Detect which cell encompasses the target text, then output its [x, y] center coordinate. 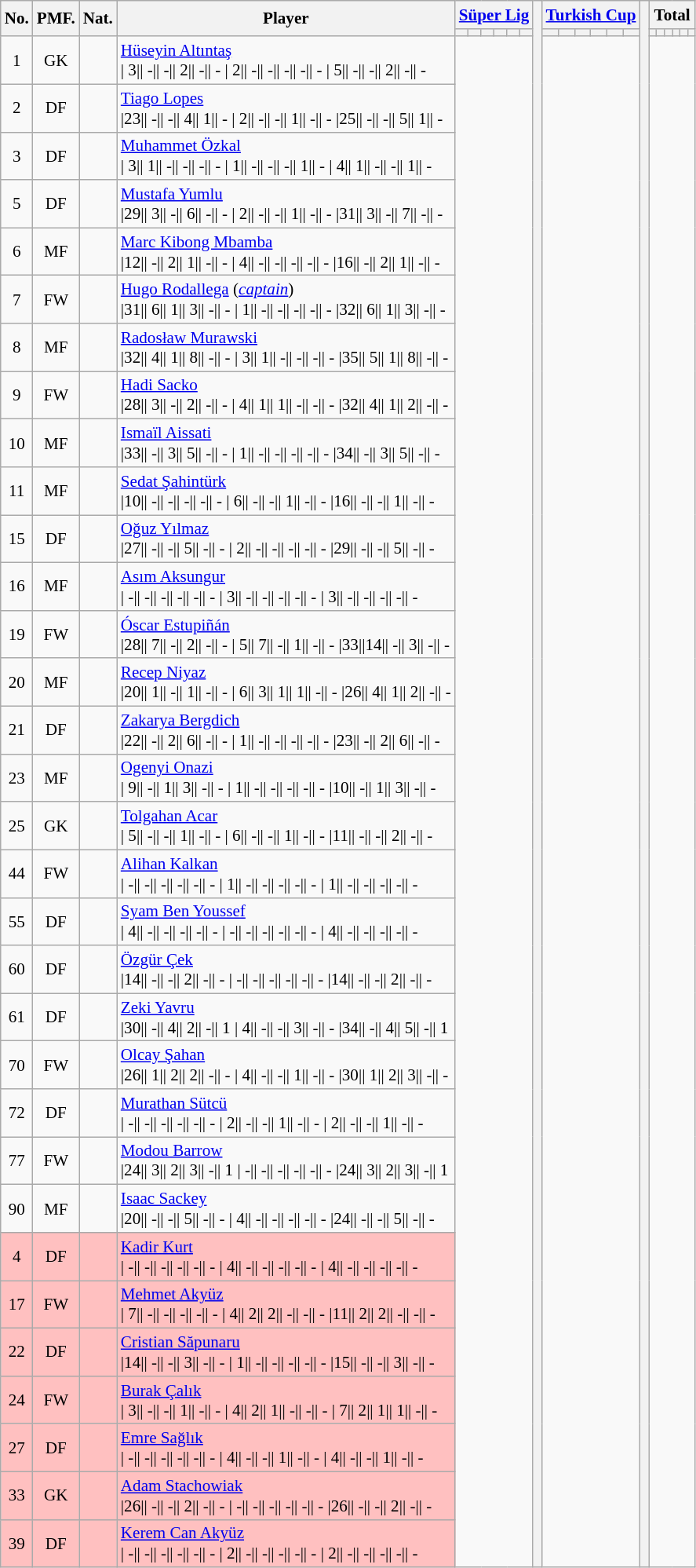
22 [17, 1352]
24 [17, 1399]
10 [17, 443]
PMF. [56, 19]
21 [17, 730]
Kerem Can Akyüz | -|| -|| -|| -|| -|| - | 2|| -|| -|| -|| -|| - | 2|| -|| -|| -|| -|| - [286, 1544]
Tolgahan Acar | 5|| -|| -|| 1|| -|| - | 6|| -|| -|| 1|| -|| - |11|| -|| -|| 2|| -|| - [286, 826]
No. [17, 19]
8 [17, 347]
Alihan Kalkan | -|| -|| -|| -|| -|| - | 1|| -|| -|| -|| -|| - | 1|| -|| -|| -|| -|| - [286, 873]
27 [17, 1448]
72 [17, 1113]
33 [17, 1495]
3 [17, 155]
Hüseyin Altıntaş | 3|| -|| -|| 2|| -|| - | 2|| -|| -|| -|| -|| - | 5|| -|| -|| 2|| -|| - [286, 60]
Hugo Rodallega (captain) |31|| 6|| 1|| 3|| -|| - | 1|| -|| -|| -|| -|| - |32|| 6|| 1|| 3|| -|| - [286, 300]
Adam Stachowiak |26|| -|| -|| 2|| -|| - | -|| -|| -|| -|| -|| - |26|| -|| -|| 2|| -|| - [286, 1495]
Recep Niyaz |20|| 1|| -|| 1|| -|| - | 6|| 3|| 1|| 1|| -|| - |26|| 4|| 1|| 2|| -|| - [286, 682]
60 [17, 969]
Zeki Yavru |30|| -|| 4|| 2|| -|| 1 | 4|| -|| -|| 3|| -|| - |34|| -|| 4|| 5|| -|| 1 [286, 1018]
Turkish Cup [592, 14]
Radosław Murawski |32|| 4|| 1|| 8|| -|| - | 3|| 1|| -|| -|| -|| - |35|| 5|| 1|| 8|| -|| - [286, 347]
5 [17, 204]
90 [17, 1209]
Oğuz Yılmaz |27|| -|| -|| 5|| -|| - | 2|| -|| -|| -|| -|| - |29|| -|| -|| 5|| -|| - [286, 539]
Mehmet Akyüz | 7|| -|| -|| -|| -|| - | 4|| 2|| 2|| -|| -|| - |11|| 2|| 2|| -|| -|| - [286, 1305]
Burak Çalık | 3|| -|| -|| 1|| -|| - | 4|| 2|| 1|| -|| -|| - | 7|| 2|| 1|| 1|| -|| - [286, 1399]
70 [17, 1065]
2 [17, 108]
Isaac Sackey |20|| -|| -|| 5|| -|| - | 4|| -|| -|| -|| -|| - |24|| -|| -|| 5|| -|| - [286, 1209]
Modou Barrow |24|| 3|| 2|| 3|| -|| 1 | -|| -|| -|| -|| -|| - |24|| 3|| 2|| 3|| -|| 1 [286, 1160]
Ismaïl Aissati |33|| -|| 3|| 5|| -|| - | 1|| -|| -|| -|| -|| - |34|| -|| 3|| 5|| -|| - [286, 443]
11 [17, 492]
Syam Ben Youssef | 4|| -|| -|| -|| -|| - | -|| -|| -|| -|| -|| - | 4|| -|| -|| -|| -|| - [286, 922]
Tiago Lopes |23|| -|| -|| 4|| 1|| - | 2|| -|| -|| 1|| -|| - |25|| -|| -|| 5|| 1|| - [286, 108]
Olcay Şahan |26|| 1|| 2|| 2|| -|| - | 4|| -|| -|| 1|| -|| - |30|| 1|| 2|| 3|| -|| - [286, 1065]
Zakarya Bergdich |22|| -|| 2|| 6|| -|| - | 1|| -|| -|| -|| -|| - |23|| -|| 2|| 6|| -|| - [286, 730]
Ogenyi Onazi | 9|| -|| 1|| 3|| -|| - | 1|| -|| -|| -|| -|| - |10|| -|| 1|| 3|| -|| - [286, 777]
39 [17, 1544]
6 [17, 251]
Özgür Çek |14|| -|| -|| 2|| -|| - | -|| -|| -|| -|| -|| - |14|| -|| -|| 2|| -|| - [286, 969]
Mustafa Yumlu |29|| 3|| -|| 6|| -|| - | 2|| -|| -|| 1|| -|| - |31|| 3|| -|| 7|| -|| - [286, 204]
7 [17, 300]
55 [17, 922]
Nat. [98, 19]
Asım Aksungur | -|| -|| -|| -|| -|| - | 3|| -|| -|| -|| -|| - | 3|| -|| -|| -|| -|| - [286, 587]
Murathan Sütcü | -|| -|| -|| -|| -|| - | 2|| -|| -|| 1|| -|| - | 2|| -|| -|| 1|| -|| - [286, 1113]
9 [17, 396]
61 [17, 1018]
Marc Kibong Mbamba |12|| -|| 2|| 1|| -|| - | 4|| -|| -|| -|| -|| - |16|| -|| 2|| 1|| -|| - [286, 251]
Kadir Kurt | -|| -|| -|| -|| -|| - | 4|| -|| -|| -|| -|| - | 4|| -|| -|| -|| -|| - [286, 1256]
Muhammet Özkal | 3|| 1|| -|| -|| -|| - | 1|| -|| -|| -|| 1|| - | 4|| 1|| -|| -|| 1|| - [286, 155]
Cristian Săpunaru |14|| -|| -|| 3|| -|| - | 1|| -|| -|| -|| -|| - |15|| -|| -|| 3|| -|| - [286, 1352]
4 [17, 1256]
15 [17, 539]
16 [17, 587]
19 [17, 634]
Süper Lig [494, 14]
1 [17, 60]
Sedat Şahintürk |10|| -|| -|| -|| -|| - | 6|| -|| -|| 1|| -|| - |16|| -|| -|| 1|| -|| - [286, 492]
Player [286, 19]
25 [17, 826]
Total [672, 14]
17 [17, 1305]
44 [17, 873]
Emre Sağlık | -|| -|| -|| -|| -|| - | 4|| -|| -|| 1|| -|| - | 4|| -|| -|| 1|| -|| - [286, 1448]
20 [17, 682]
23 [17, 777]
77 [17, 1160]
Hadi Sacko |28|| 3|| -|| 2|| -|| - | 4|| 1|| 1|| -|| -|| - |32|| 4|| 1|| 2|| -|| - [286, 396]
Óscar Estupiñán |28|| 7|| -|| 2|| -|| - | 5|| 7|| -|| 1|| -|| - |33||14|| -|| 3|| -|| - [286, 634]
